Extract the (X, Y) coordinate from the center of the cell holding the provided text.  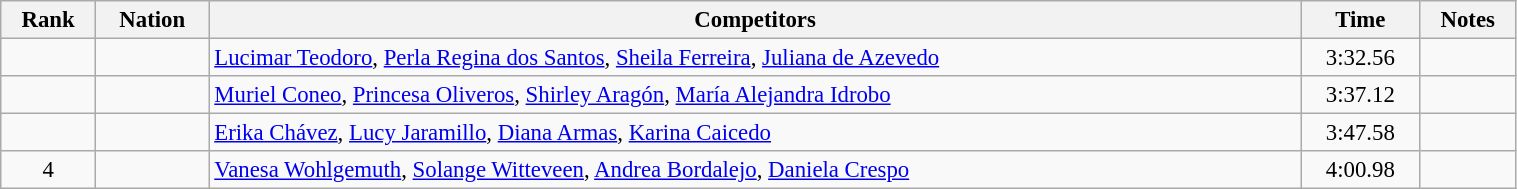
Muriel Coneo, Princesa Oliveros, Shirley Aragón, María Alejandra Idrobo (755, 95)
Competitors (755, 20)
Vanesa Wohlgemuth, Solange Witteveen, Andrea Bordalejo, Daniela Crespo (755, 170)
Time (1360, 20)
Lucimar Teodoro, Perla Regina dos Santos, Sheila Ferreira, Juliana de Azevedo (755, 58)
Nation (152, 20)
3:37.12 (1360, 95)
Rank (48, 20)
3:47.58 (1360, 133)
3:32.56 (1360, 58)
4 (48, 170)
4:00.98 (1360, 170)
Erika Chávez, Lucy Jaramillo, Diana Armas, Karina Caicedo (755, 133)
Notes (1468, 20)
